Pinpoint the cell where the given text exists, returning its (x, y) midpoint coordinate. 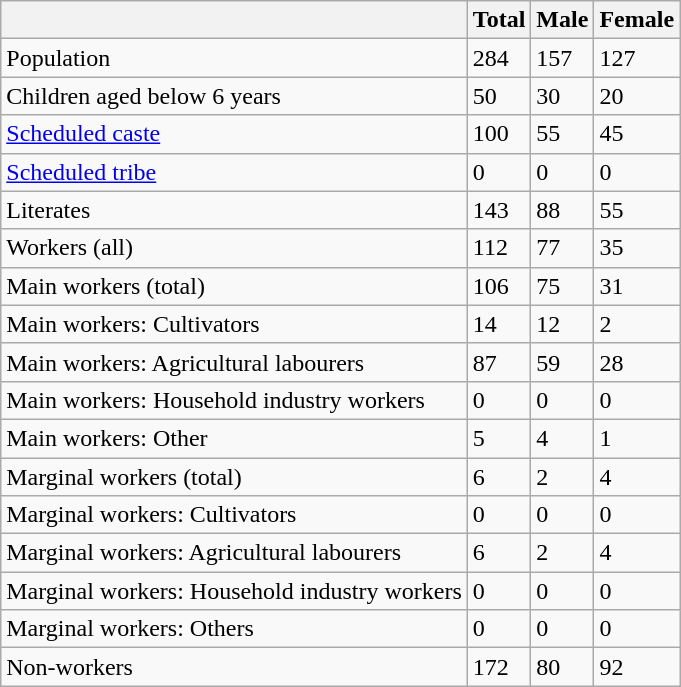
Marginal workers: Agricultural labourers (234, 553)
Population (234, 58)
100 (499, 134)
Non-workers (234, 667)
Female (637, 20)
31 (637, 286)
80 (562, 667)
28 (637, 362)
Main workers: Cultivators (234, 324)
112 (499, 248)
284 (499, 58)
127 (637, 58)
157 (562, 58)
Marginal workers: Cultivators (234, 515)
87 (499, 362)
Main workers (total) (234, 286)
Scheduled tribe (234, 172)
35 (637, 248)
59 (562, 362)
1 (637, 438)
77 (562, 248)
75 (562, 286)
Children aged below 6 years (234, 96)
Total (499, 20)
143 (499, 210)
Marginal workers (total) (234, 477)
Workers (all) (234, 248)
50 (499, 96)
88 (562, 210)
12 (562, 324)
92 (637, 667)
Marginal workers: Others (234, 629)
Scheduled caste (234, 134)
Main workers: Agricultural labourers (234, 362)
45 (637, 134)
Literates (234, 210)
14 (499, 324)
172 (499, 667)
Main workers: Other (234, 438)
5 (499, 438)
Male (562, 20)
106 (499, 286)
30 (562, 96)
Marginal workers: Household industry workers (234, 591)
Main workers: Household industry workers (234, 400)
20 (637, 96)
